Output the [X, Y] coordinate of the center of the cell containing the given text.  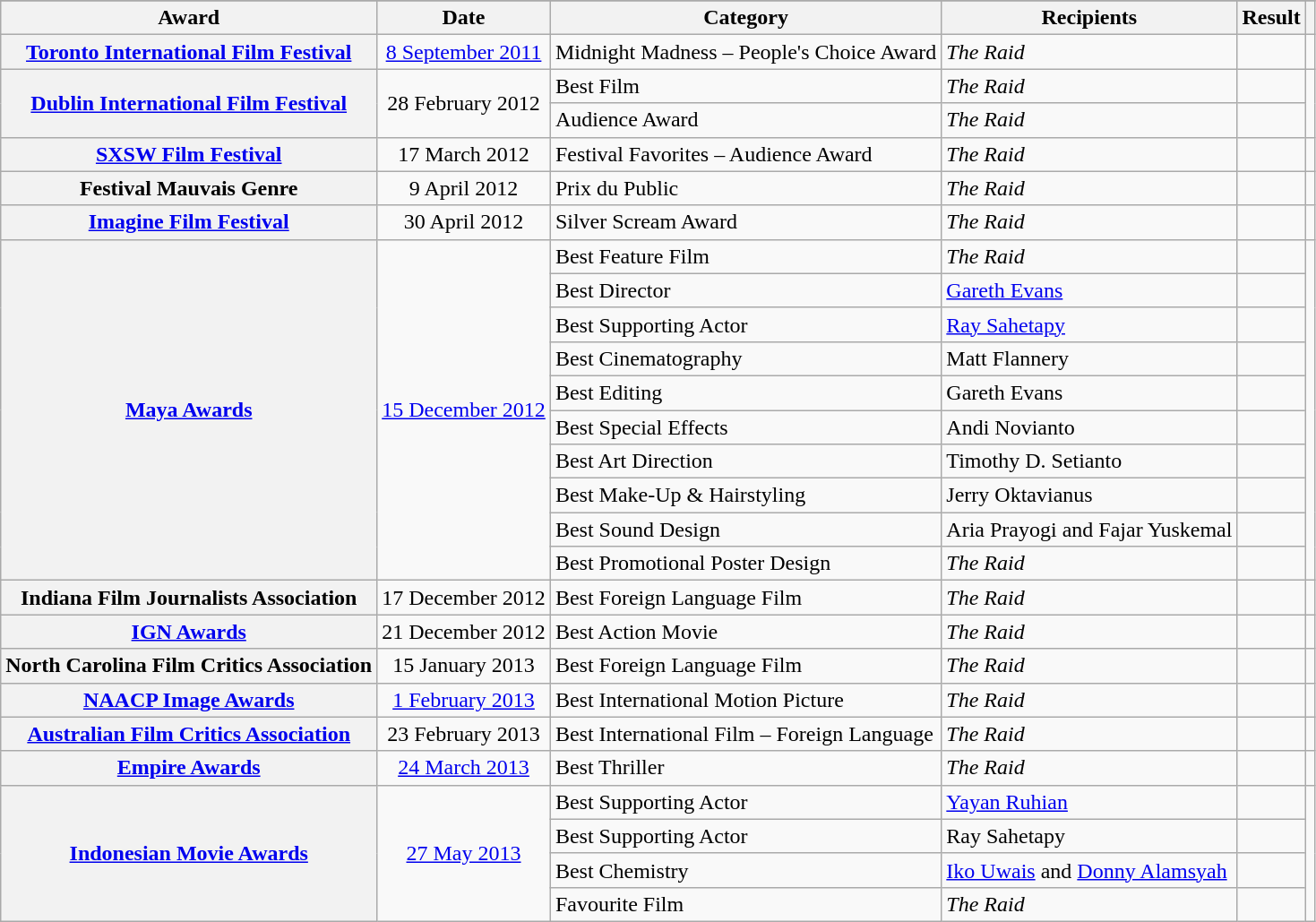
Best Director [745, 290]
15 January 2013 [464, 666]
Imagine Film Festival [189, 222]
Dublin International Film Festival [189, 103]
Best Action Movie [745, 632]
Empire Awards [189, 768]
Iko Uwais and Donny Alamsyah [1089, 870]
Best Art Direction [745, 461]
Jerry Oktavianus [1089, 495]
24 March 2013 [464, 768]
Indonesian Movie Awards [189, 853]
23 February 2013 [464, 734]
Festival Mauvais Genre [189, 188]
Best Make-Up & Hairstyling [745, 495]
Audience Award [745, 120]
8 September 2011 [464, 52]
Festival Favorites – Audience Award [745, 154]
Favourite Film [745, 904]
Recipients [1089, 18]
Best International Film – Foreign Language [745, 734]
Matt Flannery [1089, 358]
27 May 2013 [464, 853]
Date [464, 18]
SXSW Film Festival [189, 154]
Australian Film Critics Association [189, 734]
Category [745, 18]
Toronto International Film Festival [189, 52]
Midnight Madness – People's Choice Award [745, 52]
Best Feature Film [745, 256]
Best Special Effects [745, 427]
Best Promotional Poster Design [745, 564]
Yayan Ruhian [1089, 802]
Result [1271, 18]
9 April 2012 [464, 188]
17 March 2012 [464, 154]
Best Film [745, 86]
Award [189, 18]
Best Sound Design [745, 530]
North Carolina Film Critics Association [189, 666]
Timothy D. Setianto [1089, 461]
1 February 2013 [464, 700]
Best Thriller [745, 768]
Best Chemistry [745, 870]
Maya Awards [189, 410]
Indiana Film Journalists Association [189, 598]
NAACP Image Awards [189, 700]
17 December 2012 [464, 598]
15 December 2012 [464, 410]
Best Cinematography [745, 358]
Aria Prayogi and Fajar Yuskemal [1089, 530]
Prix du Public [745, 188]
21 December 2012 [464, 632]
Best International Motion Picture [745, 700]
30 April 2012 [464, 222]
28 February 2012 [464, 103]
IGN Awards [189, 632]
Andi Novianto [1089, 427]
Silver Scream Award [745, 222]
Best Editing [745, 392]
